Return (x, y) of the center of cell containing provided text 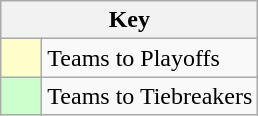
Teams to Tiebreakers (150, 96)
Teams to Playoffs (150, 58)
Key (130, 20)
